Detect which cell encompasses the target text, then output its [x, y] center coordinate. 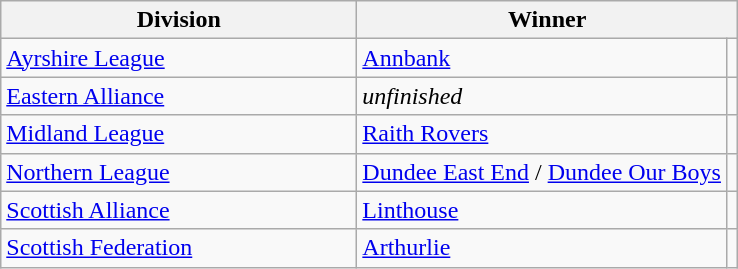
Annbank [542, 58]
Division [179, 20]
unfinished [542, 96]
Midland League [179, 134]
Linthouse [542, 210]
Winner [548, 20]
Eastern Alliance [179, 96]
Dundee East End / Dundee Our Boys [542, 172]
Ayrshire League [179, 58]
Scottish Alliance [179, 210]
Arthurlie [542, 248]
Raith Rovers [542, 134]
Scottish Federation [179, 248]
Northern League [179, 172]
